Output the [X, Y] coordinate of the center of the cell containing the given text.  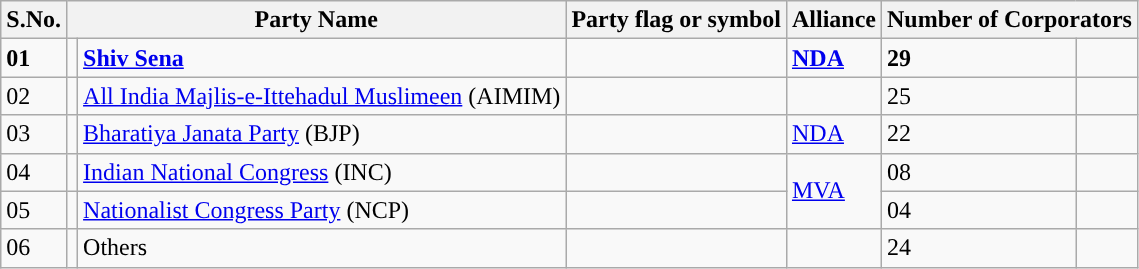
Others [322, 248]
Number of Corporators [1010, 20]
Shiv Sena [322, 58]
06 [34, 248]
08 [980, 172]
29 [980, 58]
Nationalist Congress Party (NCP) [322, 210]
All India Majlis-e-Ittehadul Muslimeen (AIMIM) [322, 96]
Indian National Congress (INC) [322, 172]
24 [980, 248]
S.No. [34, 20]
Bharatiya Janata Party (BJP) [322, 134]
25 [980, 96]
01 [34, 58]
MVA [834, 191]
22 [980, 134]
Party flag or symbol [676, 20]
02 [34, 96]
Party Name [316, 20]
05 [34, 210]
Alliance [834, 20]
03 [34, 134]
